Search for the cell housing the specified text and yield its (x, y) center coordinate. 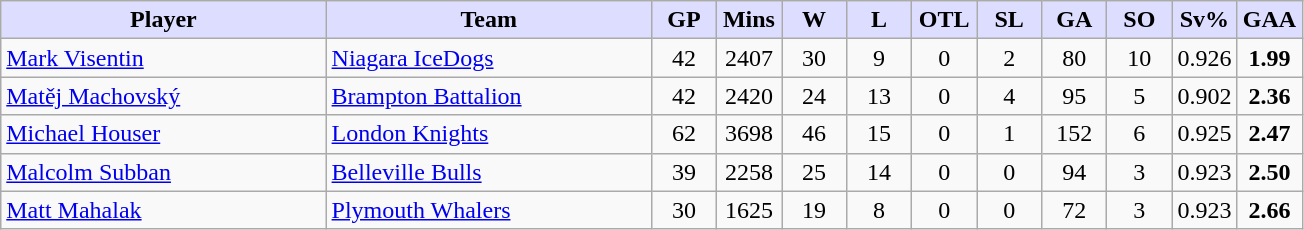
Brampton Battalion (488, 96)
4 (1010, 96)
72 (1074, 210)
SO (1140, 20)
19 (814, 210)
13 (880, 96)
2.47 (1270, 134)
2258 (748, 172)
Team (488, 20)
46 (814, 134)
London Knights (488, 134)
SL (1010, 20)
Matt Mahalak (164, 210)
L (880, 20)
Belleville Bulls (488, 172)
Plymouth Whalers (488, 210)
Player (164, 20)
Niagara IceDogs (488, 58)
62 (684, 134)
6 (1140, 134)
9 (880, 58)
14 (880, 172)
Malcolm Subban (164, 172)
80 (1074, 58)
95 (1074, 96)
Matěj Machovský (164, 96)
39 (684, 172)
10 (1140, 58)
Mark Visentin (164, 58)
2.50 (1270, 172)
24 (814, 96)
1.99 (1270, 58)
2 (1010, 58)
0.926 (1204, 58)
1625 (748, 210)
0.925 (1204, 134)
Mins (748, 20)
25 (814, 172)
2407 (748, 58)
W (814, 20)
0.902 (1204, 96)
2420 (748, 96)
Michael Houser (164, 134)
2.66 (1270, 210)
Sv% (1204, 20)
5 (1140, 96)
152 (1074, 134)
GP (684, 20)
GAA (1270, 20)
94 (1074, 172)
GA (1074, 20)
OTL (944, 20)
1 (1010, 134)
15 (880, 134)
8 (880, 210)
3698 (748, 134)
2.36 (1270, 96)
